Detect which cell encompasses the target text, then output its (x, y) center coordinate. 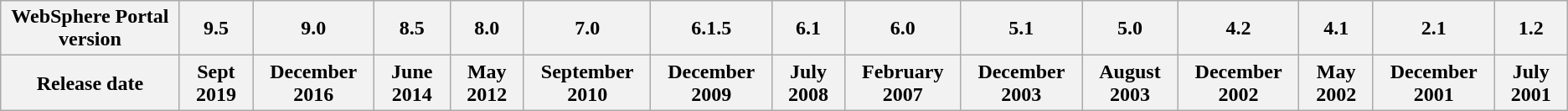
4.1 (1336, 29)
2.1 (1434, 29)
9.5 (216, 29)
July 2001 (1531, 82)
Release date (90, 82)
8.0 (487, 29)
1.2 (1531, 29)
6.1 (809, 29)
December 2016 (313, 82)
May 2002 (1336, 82)
December 2003 (1022, 82)
WebSphere Portal version (90, 29)
Sept 2019 (216, 82)
5.0 (1131, 29)
December 2002 (1238, 82)
December 2001 (1434, 82)
May 2012 (487, 82)
December 2009 (712, 82)
August 2003 (1131, 82)
February 2007 (903, 82)
4.2 (1238, 29)
June 2014 (412, 82)
7.0 (586, 29)
8.5 (412, 29)
5.1 (1022, 29)
6.0 (903, 29)
July 2008 (809, 82)
6.1.5 (712, 29)
September 2010 (586, 82)
9.0 (313, 29)
